Output the (x, y) coordinate of the center of the cell containing the given text.  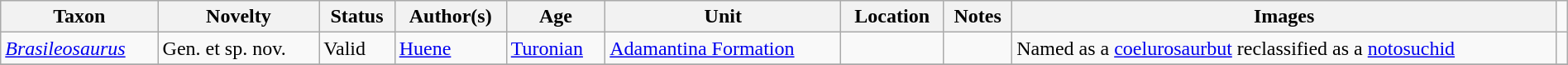
Adamantina Formation (723, 48)
Taxon (79, 17)
Huene (450, 48)
Valid (357, 48)
Status (357, 17)
Gen. et sp. nov. (238, 48)
Turonian (556, 48)
Images (1284, 17)
Named as a coelurosaurbut reclassified as a notosuchid (1284, 48)
Location (892, 17)
Novelty (238, 17)
Brasileosaurus (79, 48)
Notes (978, 17)
Author(s) (450, 17)
Unit (723, 17)
Age (556, 17)
